From the cell containing the given text, extract its center point as (x, y) coordinate. 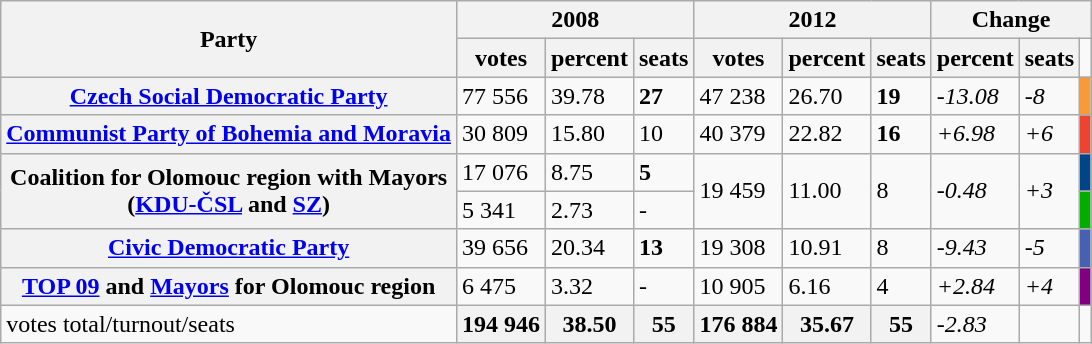
15.80 (590, 134)
Change (1010, 20)
176 884 (738, 324)
-5 (1049, 248)
Coalition for Olomouc region with Mayors(KDU-ČSL and SZ) (229, 191)
-0.48 (975, 191)
8.75 (590, 172)
19 (901, 96)
16 (901, 134)
27 (663, 96)
2.73 (590, 210)
22.82 (827, 134)
Civic Democratic Party (229, 248)
2012 (812, 20)
10 905 (738, 286)
5 341 (500, 210)
39.78 (590, 96)
20.34 (590, 248)
TOP 09 and Mayors for Olomouc region (229, 286)
5 (663, 172)
+6.98 (975, 134)
3.32 (590, 286)
17 076 (500, 172)
-13.08 (975, 96)
26.70 (827, 96)
11.00 (827, 191)
Communist Party of Bohemia and Moravia (229, 134)
35.67 (827, 324)
Czech Social Democratic Party (229, 96)
40 379 (738, 134)
30 809 (500, 134)
39 656 (500, 248)
194 946 (500, 324)
-2.83 (975, 324)
+3 (1049, 191)
10 (663, 134)
-9.43 (975, 248)
+6 (1049, 134)
-8 (1049, 96)
19 308 (738, 248)
Party (229, 39)
votes total/turnout/seats (229, 324)
6.16 (827, 286)
38.50 (590, 324)
+4 (1049, 286)
13 (663, 248)
4 (901, 286)
10.91 (827, 248)
6 475 (500, 286)
+2.84 (975, 286)
2008 (574, 20)
47 238 (738, 96)
77 556 (500, 96)
19 459 (738, 191)
